Provide the [X, Y] coordinate of the cell's center where the given text is located.  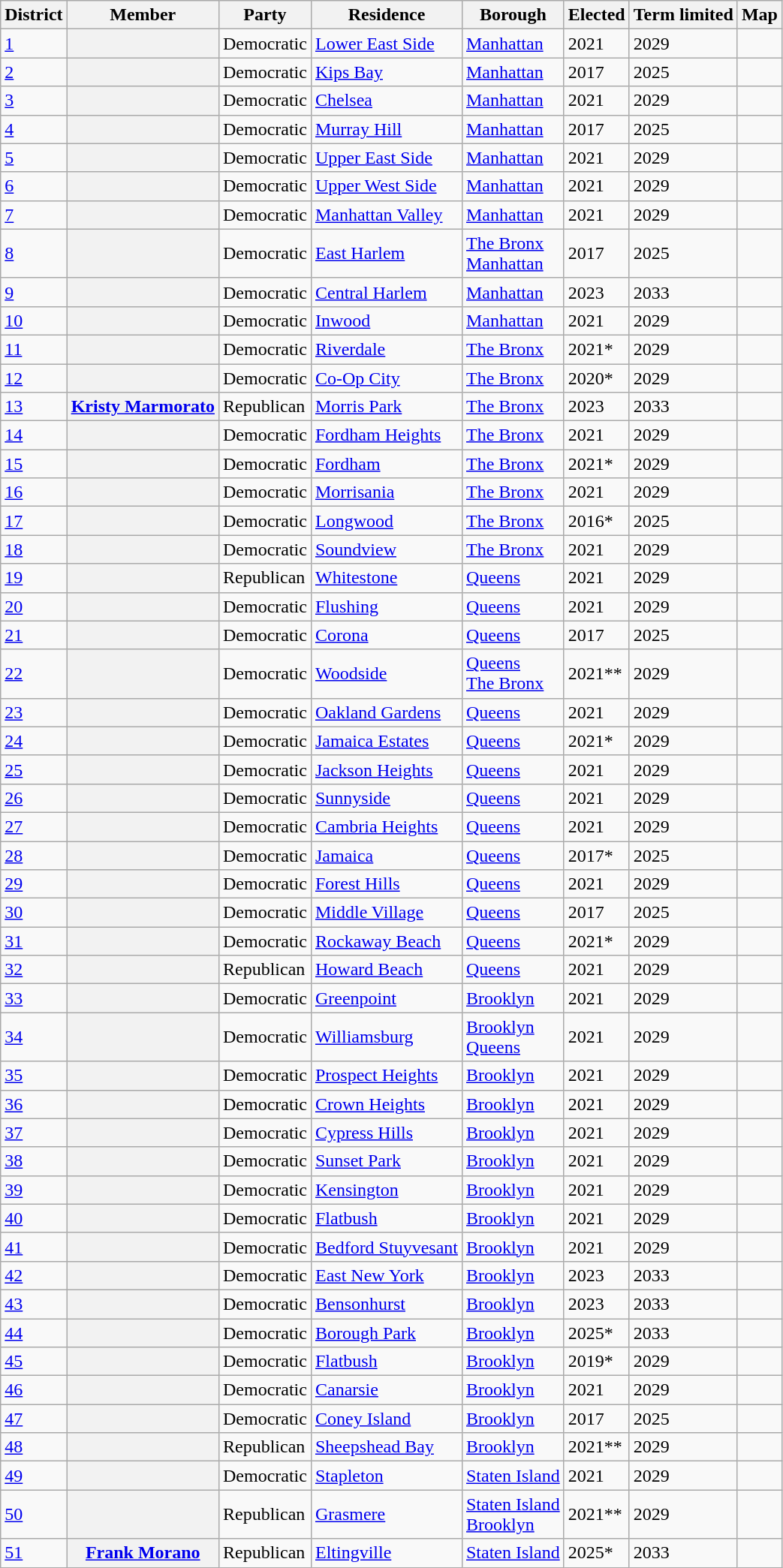
25 [34, 769]
Coney Island [386, 1419]
BrooklynQueens [513, 1037]
41 [34, 1247]
Upper East Side [386, 158]
Sunset Park [386, 1161]
12 [34, 378]
Williamsburg [386, 1037]
Murray Hill [386, 129]
Map [760, 15]
29 [34, 884]
Jackson Heights [386, 769]
Whitestone [386, 578]
20 [34, 606]
Term limited [683, 15]
Upper West Side [386, 186]
2016* [596, 521]
32 [34, 970]
1 [34, 44]
Oakland Gardens [386, 712]
34 [34, 1037]
Lower East Side [386, 44]
2019* [596, 1362]
Member [143, 15]
36 [34, 1104]
19 [34, 578]
Rockaway Beach [386, 941]
Residence [386, 15]
Cambria Heights [386, 826]
31 [34, 941]
46 [34, 1390]
Crown Heights [386, 1104]
Inwood [386, 321]
18 [34, 549]
Co-Op City [386, 378]
Greenpoint [386, 998]
10 [34, 321]
7 [34, 215]
49 [34, 1476]
42 [34, 1275]
Soundview [386, 549]
26 [34, 798]
Borough [513, 15]
Prospect Heights [386, 1076]
39 [34, 1190]
8 [34, 254]
Kristy Marmorato [143, 407]
48 [34, 1447]
Sunnyside [386, 798]
2017* [596, 855]
Kensington [386, 1190]
Fordham Heights [386, 435]
Fordham [386, 464]
21 [34, 635]
Borough Park [386, 1332]
Frank Morano [143, 1553]
17 [34, 521]
15 [34, 464]
28 [34, 855]
14 [34, 435]
44 [34, 1332]
East Harlem [386, 254]
Morris Park [386, 407]
40 [34, 1218]
Longwood [386, 521]
2 [34, 72]
East New York [386, 1275]
Grasmere [386, 1515]
11 [34, 349]
24 [34, 741]
Cypress Hills [386, 1133]
Manhattan Valley [386, 215]
Staten IslandBrooklyn [513, 1515]
Elected [596, 15]
Middle Village [386, 913]
Jamaica [386, 855]
33 [34, 998]
16 [34, 492]
Sheepshead Bay [386, 1447]
37 [34, 1133]
22 [34, 674]
4 [34, 129]
Bensonhurst [386, 1304]
District [34, 15]
51 [34, 1553]
Woodside [386, 674]
Party [264, 15]
30 [34, 913]
2020* [596, 378]
Kips Bay [386, 72]
Forest Hills [386, 884]
Canarsie [386, 1390]
6 [34, 186]
9 [34, 292]
13 [34, 407]
QueensThe Bronx [513, 674]
47 [34, 1419]
Central Harlem [386, 292]
Riverdale [386, 349]
Corona [386, 635]
27 [34, 826]
35 [34, 1076]
Chelsea [386, 101]
Morrisania [386, 492]
Jamaica Estates [386, 741]
Flushing [386, 606]
38 [34, 1161]
43 [34, 1304]
Howard Beach [386, 970]
23 [34, 712]
50 [34, 1515]
The BronxManhattan [513, 254]
3 [34, 101]
Eltingville [386, 1553]
Bedford Stuyvesant [386, 1247]
5 [34, 158]
Stapleton [386, 1476]
45 [34, 1362]
